Output the (x, y) coordinate of the center of the cell containing the given text.  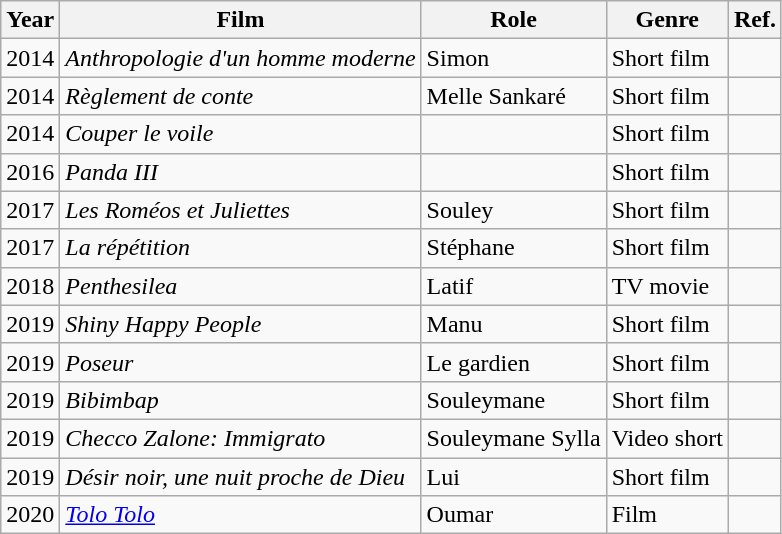
Latif (514, 286)
2020 (30, 515)
Oumar (514, 515)
Checco Zalone: Immigrato (240, 438)
Bibimbap (240, 400)
Stéphane (514, 248)
Genre (667, 20)
2018 (30, 286)
Year (30, 20)
Les Roméos et Juliettes (240, 210)
Shiny Happy People (240, 324)
Lui (514, 477)
2016 (30, 172)
Poseur (240, 362)
Couper le voile (240, 134)
Manu (514, 324)
Anthropologie d'un homme moderne (240, 58)
Souley (514, 210)
Désir noir, une nuit proche de Dieu (240, 477)
Souleymane (514, 400)
Melle Sankaré (514, 96)
Video short (667, 438)
Règlement de conte (240, 96)
Souleymane Sylla (514, 438)
Role (514, 20)
La répétition (240, 248)
Le gardien (514, 362)
Panda III (240, 172)
Tolo Tolo (240, 515)
TV movie (667, 286)
Penthesilea (240, 286)
Simon (514, 58)
Ref. (754, 20)
